Output the (x, y) coordinate of the center of the cell containing the given text.  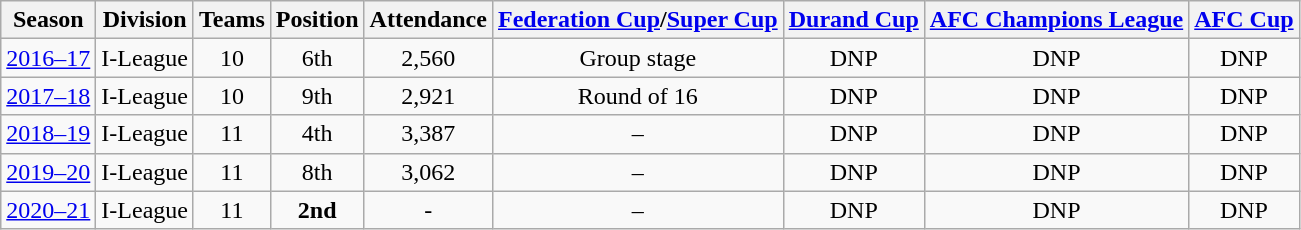
Season (48, 20)
AFC Champions League (1056, 20)
2,921 (428, 96)
9th (317, 96)
Position (317, 20)
AFC Cup (1244, 20)
Division (145, 20)
2,560 (428, 58)
- (428, 210)
Round of 16 (638, 96)
3,062 (428, 172)
Attendance (428, 20)
2nd (317, 210)
8th (317, 172)
Teams (232, 20)
Federation Cup/Super Cup (638, 20)
2020–21 (48, 210)
2018–19 (48, 134)
6th (317, 58)
3,387 (428, 134)
2019–20 (48, 172)
2017–18 (48, 96)
4th (317, 134)
Durand Cup (854, 20)
Group stage (638, 58)
2016–17 (48, 58)
